From the cell containing the given text, extract its center point as (X, Y) coordinate. 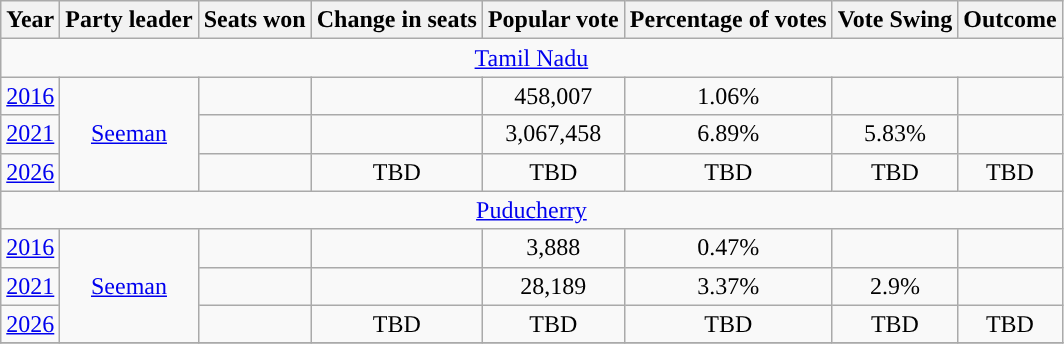
0.47% (728, 248)
Change in seats (396, 20)
Puducherry (532, 210)
458,007 (553, 96)
Party leader (129, 20)
2.9% (895, 286)
Tamil Nadu (532, 58)
1.06% (728, 96)
Seats won (254, 20)
3,067,458 (553, 134)
Outcome (1010, 20)
28,189 (553, 286)
3,888 (553, 248)
5.83% (895, 134)
6.89% (728, 134)
Year (30, 20)
Popular vote (553, 20)
Vote Swing (895, 20)
Percentage of votes (728, 20)
3.37% (728, 286)
